Search for the cell housing the specified text and yield its (X, Y) center coordinate. 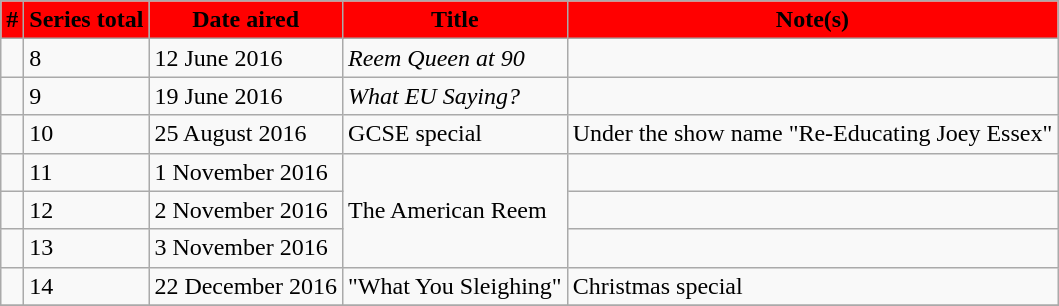
25 August 2016 (246, 134)
12 June 2016 (246, 58)
Series total (86, 20)
9 (86, 96)
1 November 2016 (246, 172)
19 June 2016 (246, 96)
12 (86, 210)
13 (86, 248)
The American Reem (456, 210)
Title (456, 20)
Reem Queen at 90 (456, 58)
11 (86, 172)
10 (86, 134)
GCSE special (456, 134)
What EU Saying? (456, 96)
Under the show name "Re-Educating Joey Essex" (812, 134)
Note(s) (812, 20)
# (12, 20)
8 (86, 58)
"What You Sleighing" (456, 286)
2 November 2016 (246, 210)
3 November 2016 (246, 248)
22 December 2016 (246, 286)
Date aired (246, 20)
Christmas special (812, 286)
14 (86, 286)
